Return the (X, Y) coordinate for the center point of the cell that contains the specified text.  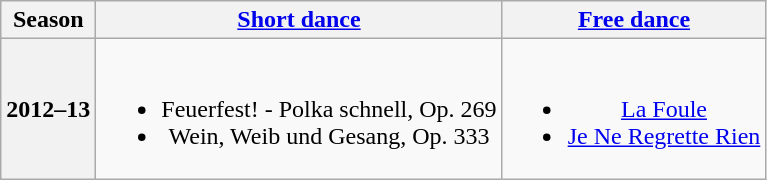
La FouleJe Ne Regrette Rien (634, 109)
Free dance (634, 20)
Feuerfest! - Polka schnell, Op. 269Wein, Weib und Gesang, Op. 333 (299, 109)
Short dance (299, 20)
2012–13 (48, 109)
Season (48, 20)
